Scan for the cell matching the given text and deliver its (X, Y) coordinate at center. 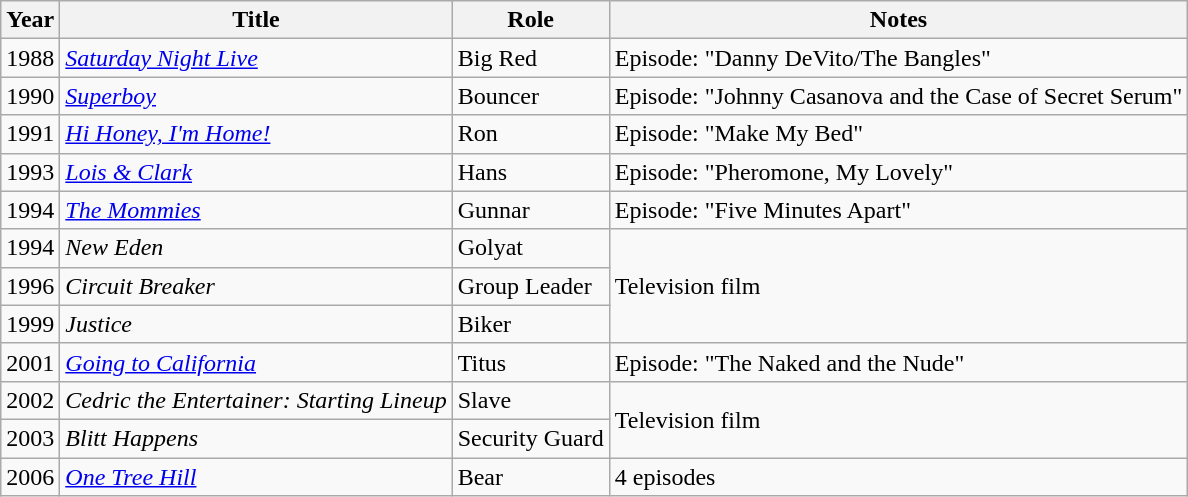
Biker (530, 324)
Lois & Clark (256, 172)
Notes (898, 20)
Role (530, 20)
Bear (530, 477)
2002 (30, 400)
Episode: "The Naked and the Nude" (898, 362)
Titus (530, 362)
Superboy (256, 96)
Cedric the Entertainer: Starting Lineup (256, 400)
Episode: "Johnny Casanova and the Case of Secret Serum" (898, 96)
Circuit Breaker (256, 286)
Saturday Night Live (256, 58)
Episode: "Danny DeVito/The Bangles" (898, 58)
Big Red (530, 58)
Hi Honey, I'm Home! (256, 134)
Golyat (530, 248)
1990 (30, 96)
Slave (530, 400)
Blitt Happens (256, 438)
2001 (30, 362)
2003 (30, 438)
4 episodes (898, 477)
Security Guard (530, 438)
Episode: "Make My Bed" (898, 134)
Justice (256, 324)
Ron (530, 134)
One Tree Hill (256, 477)
Episode: "Pheromone, My Lovely" (898, 172)
Going to California (256, 362)
The Mommies (256, 210)
1993 (30, 172)
1996 (30, 286)
Title (256, 20)
Episode: "Five Minutes Apart" (898, 210)
Hans (530, 172)
Group Leader (530, 286)
Year (30, 20)
New Eden (256, 248)
2006 (30, 477)
1988 (30, 58)
Gunnar (530, 210)
1991 (30, 134)
1999 (30, 324)
Bouncer (530, 96)
